Return [x, y] of the center of cell containing provided text 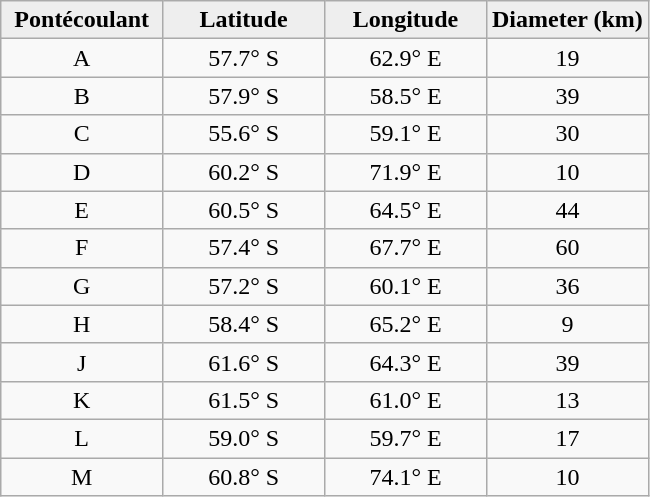
64.5° E [406, 210]
9 [567, 324]
Latitude [244, 20]
58.4° S [244, 324]
C [82, 134]
61.5° S [244, 400]
K [82, 400]
Diameter (km) [567, 20]
64.3° E [406, 362]
60.2° S [244, 172]
J [82, 362]
59.7° E [406, 438]
60.1° E [406, 286]
H [82, 324]
B [82, 96]
D [82, 172]
60 [567, 248]
58.5° E [406, 96]
57.7° S [244, 58]
65.2° E [406, 324]
Pontécoulant [82, 20]
62.9° E [406, 58]
60.8° S [244, 477]
44 [567, 210]
G [82, 286]
Longitude [406, 20]
71.9° E [406, 172]
19 [567, 58]
61.6° S [244, 362]
A [82, 58]
13 [567, 400]
67.7° E [406, 248]
60.5° S [244, 210]
M [82, 477]
55.6° S [244, 134]
17 [567, 438]
36 [567, 286]
74.1° E [406, 477]
E [82, 210]
59.1° E [406, 134]
57.9° S [244, 96]
30 [567, 134]
57.4° S [244, 248]
59.0° S [244, 438]
57.2° S [244, 286]
L [82, 438]
61.0° E [406, 400]
F [82, 248]
